Extract the (x, y) coordinate from the center of the cell holding the provided text.  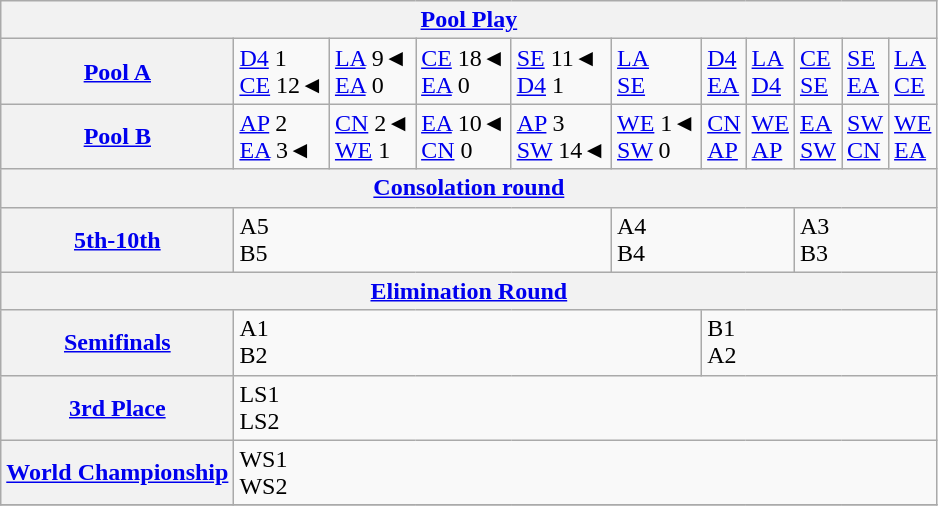
WS1 WS2 (586, 472)
D4 EA (724, 72)
AP 2 EA 3◄ (282, 136)
D4 1 CE 12◄ (282, 72)
A1 B2 (468, 342)
WE AP (770, 136)
WE 1◄ SW 0 (657, 136)
CN 2◄ WE 1 (372, 136)
World Championship (118, 472)
Pool A (118, 72)
EA 10◄ CN 0 (464, 136)
B1 A2 (820, 342)
LA SE (657, 72)
CN AP (724, 136)
LA D4 (770, 72)
Semifinals (118, 342)
A5 B5 (423, 240)
A4 B4 (704, 240)
5th-10th (118, 240)
Pool Play (469, 20)
AP 3 SW 14◄ (561, 136)
3rd Place (118, 408)
Consolation round (469, 188)
WE EA (913, 136)
SE EA (866, 72)
A3 B3 (865, 240)
Elimination Round (469, 291)
SW CN (866, 136)
Pool B (118, 136)
CE 18◄ EA 0 (464, 72)
LA 9◄ EA 0 (372, 72)
CE SE (818, 72)
SE 11◄ D4 1 (561, 72)
LS1 LS2 (586, 408)
EA SW (818, 136)
LA CE (913, 72)
